For the text-containing cell, return its midpoint in [X, Y] coordinate format. 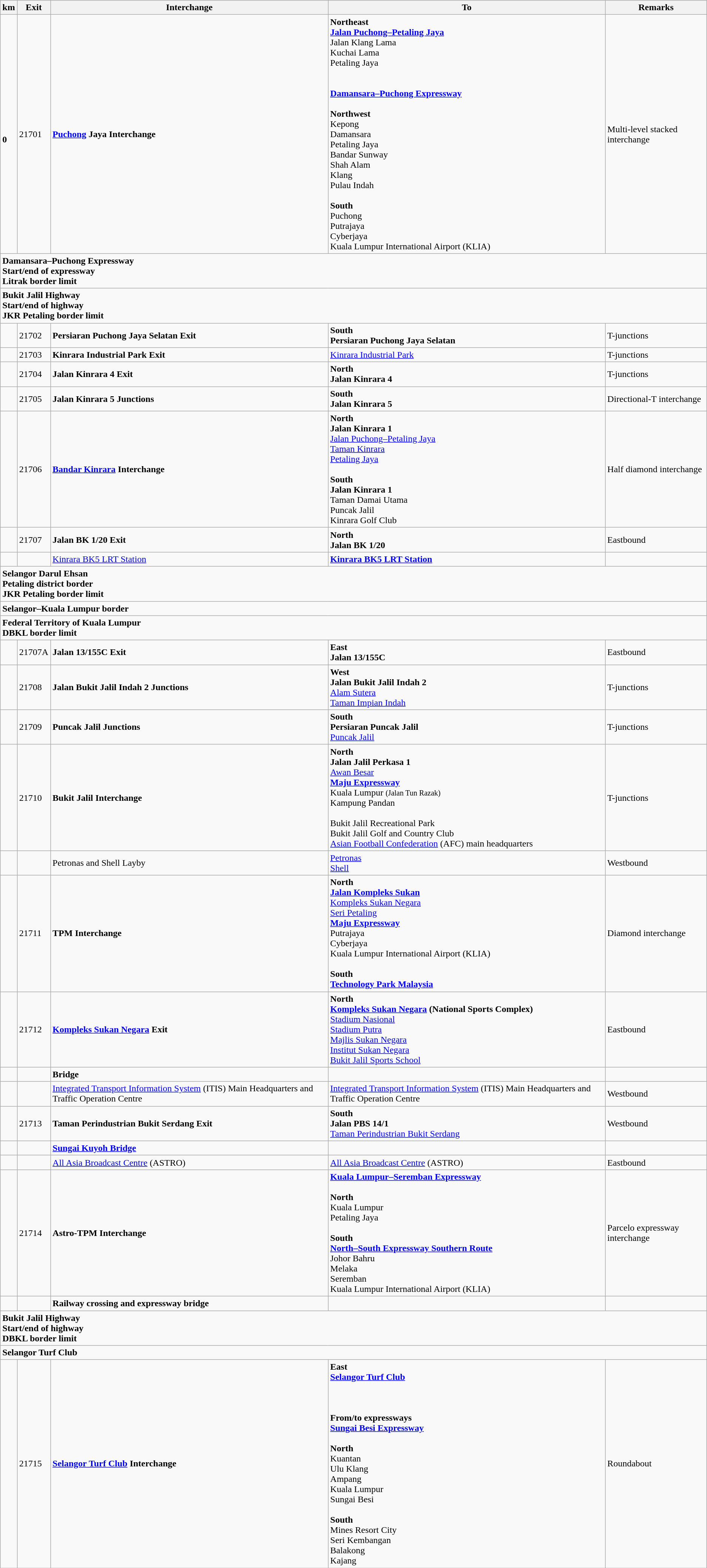
Interchange [190, 8]
21714 [34, 1233]
21709 [34, 727]
Petronas Shell [467, 863]
NorthJalan Kinrara 4 [467, 374]
Remarks [656, 8]
Puchong Jaya Interchange [190, 134]
Parcelo expressway interchange [656, 1233]
Selangor Turf Club [353, 1353]
Jalan BK 1/20 Exit [190, 539]
Sungai Kuyoh Bridge [190, 1148]
21712 [34, 1029]
21711 [34, 933]
Bukit Jalil HighwayStart/end of highwayJKR Petaling border limit [353, 306]
21706 [34, 469]
Jalan Kinrara 4 Exit [190, 374]
21704 [34, 374]
Exit [34, 8]
Bandar Kinrara Interchange [190, 469]
Federal Territory of Kuala LumpurDBKL border limit [353, 628]
21702 [34, 335]
Bridge [190, 1074]
21705 [34, 399]
21710 [34, 798]
Jalan Bukit Jalil Indah 2 Junctions [190, 687]
SouthPersiaran Puncak JalilPuncak Jalil [467, 727]
Bukit Jalil Interchange [190, 798]
Bukit Jalil HighwayStart/end of highwayDBKL border limit [353, 1328]
21715 [34, 1464]
21707 [34, 539]
Roundabout [656, 1464]
Kompleks Sukan Negara Exit [190, 1029]
SouthJalan Kinrara 5 [467, 399]
km [9, 8]
NorthJalan BK 1/20 [467, 539]
Railway crossing and expressway bridge [190, 1303]
Directional-T interchange [656, 399]
SouthPersiaran Puchong Jaya Selatan [467, 335]
Selangor Darul EhsanPetaling district borderJKR Petaling border limit [353, 584]
Selangor–Kuala Lumpur border [353, 609]
21713 [34, 1123]
21708 [34, 687]
Jalan Kinrara 5 Junctions [190, 399]
21703 [34, 355]
Selangor Turf Club Interchange [190, 1464]
0 [9, 134]
NorthJalan Kinrara 1 Jalan Puchong–Petaling JayaTaman KinraraPetaling JayaSouthJalan Kinrara 1Taman Damai UtamaPuncak JalilKinrara Golf Club [467, 469]
TPM Interchange [190, 933]
Diamond interchange [656, 933]
EastJalan 13/155C [467, 653]
Petronas and Shell Layby [190, 863]
Damansara–Puchong ExpresswayStart/end of expresswayLitrak border limit [353, 271]
21707A [34, 653]
Puncak Jalil Junctions [190, 727]
WestJalan Bukit Jalil Indah 2Alam SuteraTaman Impian Indah [467, 687]
To [467, 8]
Taman Perindustrian Bukit Serdang Exit [190, 1123]
Kinrara Industrial Park [467, 355]
Jalan 13/155C Exit [190, 653]
SouthJalan PBS 14/1Taman Perindustrian Bukit Serdang [467, 1123]
Astro-TPM Interchange [190, 1233]
Multi-level stacked interchange [656, 134]
21701 [34, 134]
Half diamond interchange [656, 469]
Persiaran Puchong Jaya Selatan Exit [190, 335]
NorthKompleks Sukan Negara (National Sports Complex)Stadium NasionalStadium PutraMajlis Sukan NegaraInstitut Sukan NegaraBukit Jalil Sports School [467, 1029]
Kinrara Industrial Park Exit [190, 355]
